Provide the (x, y) coordinate of the cell's center where the given text is located.  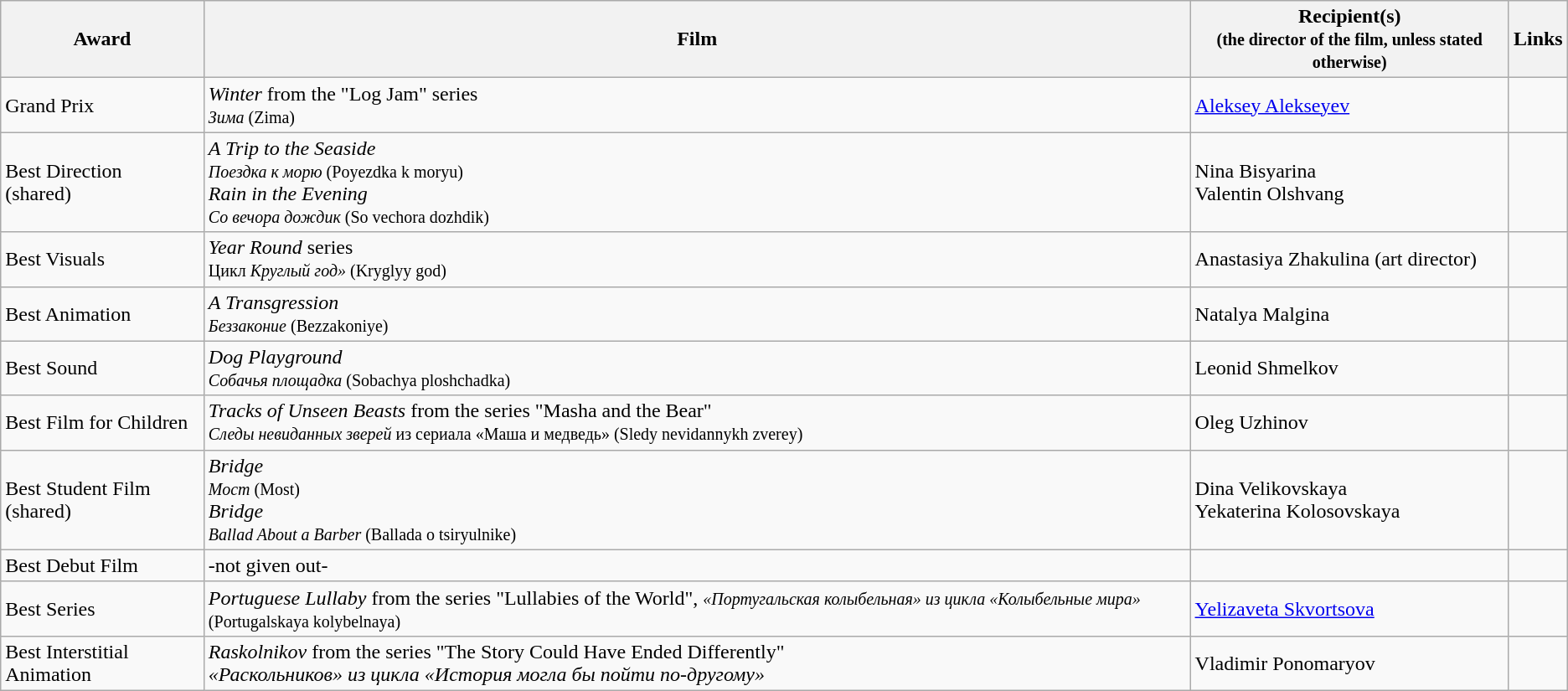
Winter from the "Log Jam" seriesЗима (Zima) (697, 106)
Portuguese Lullaby from the series "Lullabies of the World", «Португальская колыбельная» из цикла «Колыбельные мира» (Portugalskaya kolybelnaya) (697, 608)
Best Series (102, 608)
Yelizaveta Skvortsova (1349, 608)
Tracks of Unseen Beasts from the series "Masha and the Bear"Следы невиданных зверей из сериала «Маша и медведь» (Sledy nevidannykh zverey) (697, 422)
BridgeМост (Most)BridgeBallad About a Barber (Ballada o tsiryulnike) (697, 499)
Award (102, 39)
Natalya Malgina (1349, 313)
Aleksey Alekseyev (1349, 106)
Nina BisyarinaValentin Olshvang (1349, 183)
A Trip to the SeasideПоездка к морю (Poyezdka k moryu)Rain in the EveningСо вечора дождик (So vechora dozhdik) (697, 183)
Anastasiya Zhakulina (art director) (1349, 260)
Year Round seriesЦикл Круглый год» (Kryglyy god) (697, 260)
Best Debut Film (102, 565)
Best Interstitial Animation (102, 663)
Best Film for Children (102, 422)
Film (697, 39)
Dina VelikovskayaYekaterina Kolosovskaya (1349, 499)
A TransgressionБеззаконие (Bezzakoniye) (697, 313)
Oleg Uzhinov (1349, 422)
-not given out- (697, 565)
Dog PlaygroundСобачья площадка (Sobachya ploshchadka) (697, 369)
Best Visuals (102, 260)
Best Sound (102, 369)
Best Animation (102, 313)
Vladimir Ponomaryov (1349, 663)
Best Student Film(shared) (102, 499)
Grand Prix (102, 106)
Raskolnikov from the series "The Story Could Have Ended Differently"«Раскольников» из цикла «История могла бы пойти по-другому» (697, 663)
Links (1538, 39)
Recipient(s)(the director of the film, unless stated otherwise) (1349, 39)
Best Direction(shared) (102, 183)
Leonid Shmelkov (1349, 369)
